Scan for the cell matching the given text and deliver its (x, y) coordinate at center. 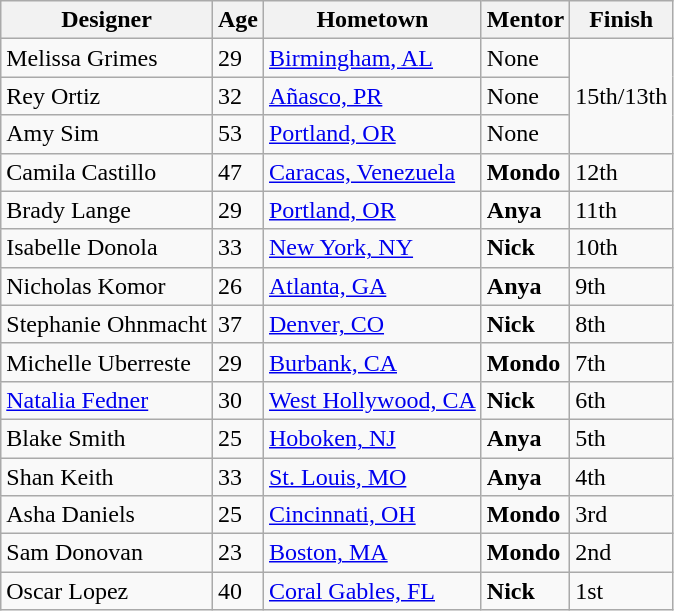
2nd (622, 553)
1st (622, 591)
Hoboken, NJ (372, 438)
St. Louis, MO (372, 477)
Shan Keith (107, 477)
40 (238, 591)
Asha Daniels (107, 515)
Amy Sim (107, 134)
37 (238, 324)
Blake Smith (107, 438)
Atlanta, GA (372, 286)
26 (238, 286)
Rey Ortiz (107, 96)
Melissa Grimes (107, 58)
4th (622, 477)
Sam Donovan (107, 553)
12th (622, 172)
West Hollywood, CA (372, 400)
Boston, MA (372, 553)
9th (622, 286)
Finish (622, 20)
Coral Gables, FL (372, 591)
3rd (622, 515)
8th (622, 324)
53 (238, 134)
Nicholas Komor (107, 286)
10th (622, 248)
Birmingham, AL (372, 58)
32 (238, 96)
47 (238, 172)
Isabelle Donola (107, 248)
Caracas, Venezuela (372, 172)
Hometown (372, 20)
Mentor (525, 20)
Brady Lange (107, 210)
6th (622, 400)
7th (622, 362)
15th/13th (622, 96)
Natalia Fedner (107, 400)
Cincinnati, OH (372, 515)
Denver, CO (372, 324)
30 (238, 400)
Camila Castillo (107, 172)
New York, NY (372, 248)
Añasco, PR (372, 96)
5th (622, 438)
Age (238, 20)
Oscar Lopez (107, 591)
Stephanie Ohnmacht (107, 324)
Designer (107, 20)
Burbank, CA (372, 362)
Michelle Uberreste (107, 362)
23 (238, 553)
11th (622, 210)
